Determine the [X, Y] coordinate at the center of the cell enclosing the given text.  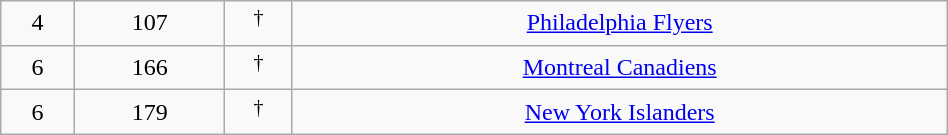
107 [149, 24]
Philadelphia Flyers [620, 24]
Montreal Canadiens [620, 68]
4 [38, 24]
179 [149, 112]
New York Islanders [620, 112]
166 [149, 68]
